Return the [X, Y] coordinate for the center point of the cell that contains the specified text.  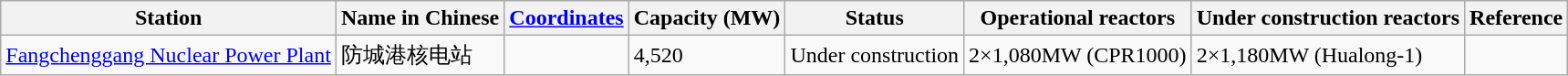
2×1,080MW (CPR1000) [1078, 55]
Under construction reactors [1328, 18]
Coordinates [566, 18]
Status [875, 18]
Name in Chinese [420, 18]
Reference [1516, 18]
Capacity (MW) [707, 18]
4,520 [707, 55]
Operational reactors [1078, 18]
防城港核电站 [420, 55]
Station [169, 18]
Fangchenggang Nuclear Power Plant [169, 55]
2×1,180MW (Hualong-1) [1328, 55]
Under construction [875, 55]
